Locate the cell with the specified text and output its (X, Y) center coordinate. 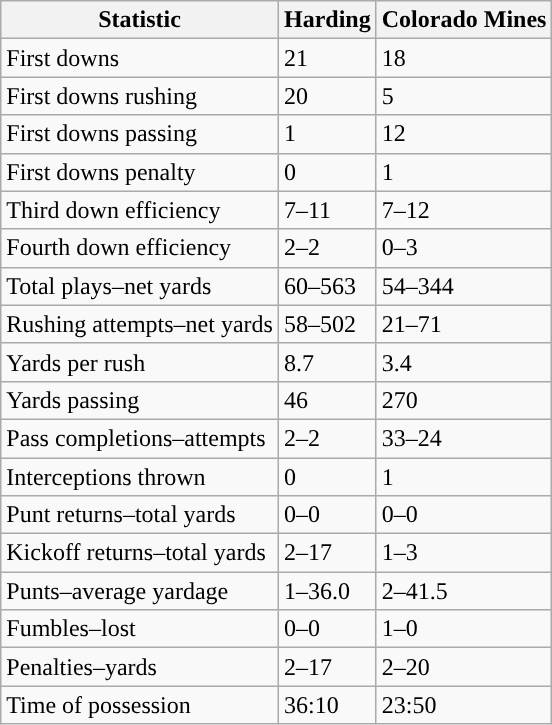
Total plays–net yards (140, 286)
0–3 (464, 248)
12 (464, 134)
20 (327, 96)
46 (327, 400)
Yards per rush (140, 362)
Fumbles–lost (140, 629)
7–11 (327, 210)
Yards passing (140, 400)
First downs passing (140, 134)
Punt returns–total yards (140, 515)
18 (464, 58)
Penalties–yards (140, 667)
54–344 (464, 286)
1–0 (464, 629)
21–71 (464, 324)
Third down efficiency (140, 210)
270 (464, 400)
Fourth down efficiency (140, 248)
21 (327, 58)
23:50 (464, 705)
36:10 (327, 705)
Statistic (140, 20)
5 (464, 96)
7–12 (464, 210)
8.7 (327, 362)
Interceptions thrown (140, 477)
Punts–average yardage (140, 591)
33–24 (464, 438)
Time of possession (140, 705)
Pass completions–attempts (140, 438)
1–3 (464, 553)
3.4 (464, 362)
58–502 (327, 324)
Rushing attempts–net yards (140, 324)
Colorado Mines (464, 20)
60–563 (327, 286)
First downs rushing (140, 96)
First downs penalty (140, 172)
1–36.0 (327, 591)
First downs (140, 58)
2–41.5 (464, 591)
Harding (327, 20)
2–20 (464, 667)
Kickoff returns–total yards (140, 553)
